Return the (X, Y) coordinate for the center point of the cell that contains the specified text.  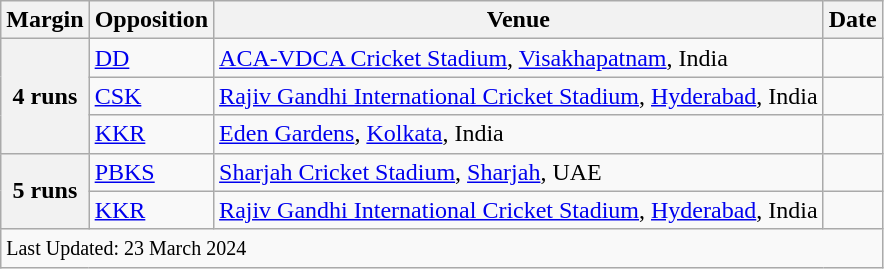
4 runs (45, 96)
PBKS (151, 172)
Sharjah Cricket Stadium, Sharjah, UAE (519, 172)
DD (151, 58)
5 runs (45, 191)
Eden Gardens, Kolkata, India (519, 134)
Venue (519, 20)
Last Updated: 23 March 2024 (442, 248)
Margin (45, 20)
Opposition (151, 20)
CSK (151, 96)
Date (852, 20)
ACA-VDCA Cricket Stadium, Visakhapatnam, India (519, 58)
